Identify which cell holds the provided text, then report its (x, y) central coordinate. 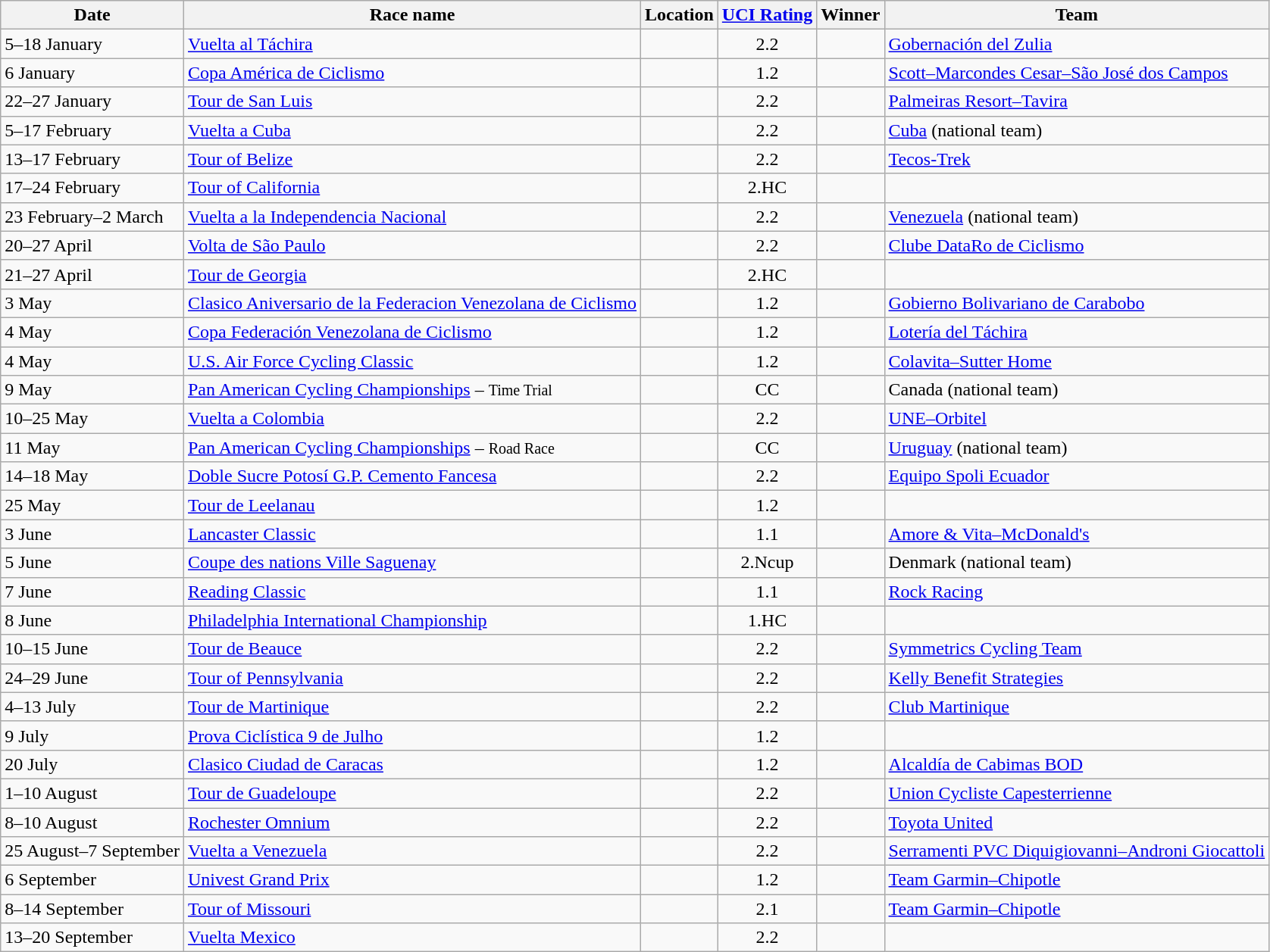
17–24 February (92, 188)
Copa Federación Venezolana de Ciclismo (412, 332)
1.HC (767, 620)
Tour de San Luis (412, 101)
25 August–7 September (92, 851)
Lancaster Classic (412, 534)
Prova Ciclística 9 de Julho (412, 735)
2.1 (767, 909)
Doble Sucre Potosí G.P. Cemento Fancesa (412, 476)
U.S. Air Force Cycling Classic (412, 361)
1–10 August (92, 793)
Gobierno Bolivariano de Carabobo (1077, 303)
Equipo Spoli Ecuador (1077, 476)
6 January (92, 73)
11 May (92, 448)
Amore & Vita–McDonald's (1077, 534)
Location (680, 15)
5–18 January (92, 44)
3 May (92, 303)
Philadelphia International Championship (412, 620)
Coupe des nations Ville Saguenay (412, 563)
Gobernación del Zulia (1077, 44)
Tour de Beauce (412, 649)
21–27 April (92, 274)
Alcaldía de Cabimas BOD (1077, 764)
24–29 June (92, 678)
2.Ncup (767, 563)
23 February–2 March (92, 217)
Vuelta a Cuba (412, 130)
Tecos-Trek (1077, 159)
Vuelta a Venezuela (412, 851)
10–25 May (92, 419)
20–27 April (92, 245)
Tour de Guadeloupe (412, 793)
Denmark (national team) (1077, 563)
13–17 February (92, 159)
Copa América de Ciclismo (412, 73)
Pan American Cycling Championships – Road Race (412, 448)
Team (1077, 15)
Clasico Aniversario de la Federacion Venezolana de Ciclismo (412, 303)
Serramenti PVC Diquigiovanni–Androni Giocattoli (1077, 851)
8–10 August (92, 822)
Tour of Pennsylvania (412, 678)
Volta de São Paulo (412, 245)
Union Cycliste Capesterrienne (1077, 793)
Canada (national team) (1077, 390)
UNE–Orbitel (1077, 419)
Symmetrics Cycling Team (1077, 649)
Club Martinique (1077, 707)
Scott–Marcondes Cesar–São José dos Campos (1077, 73)
Venezuela (national team) (1077, 217)
Univest Grand Prix (412, 880)
14–18 May (92, 476)
13–20 September (92, 938)
22–27 January (92, 101)
5–17 February (92, 130)
Vuelta Mexico (412, 938)
Winner (850, 15)
20 July (92, 764)
Vuelta a la Independencia Nacional (412, 217)
Toyota United (1077, 822)
Rock Racing (1077, 591)
Colavita–Sutter Home (1077, 361)
Tour of California (412, 188)
Palmeiras Resort–Tavira (1077, 101)
Lotería del Táchira (1077, 332)
Tour de Leelanau (412, 505)
Clasico Ciudad de Caracas (412, 764)
Vuelta a Colombia (412, 419)
8–14 September (92, 909)
Date (92, 15)
Rochester Omnium (412, 822)
Uruguay (national team) (1077, 448)
Vuelta al Táchira (412, 44)
Clube DataRo de Ciclismo (1077, 245)
9 May (92, 390)
Tour of Belize (412, 159)
Reading Classic (412, 591)
Kelly Benefit Strategies (1077, 678)
3 June (92, 534)
6 September (92, 880)
Tour de Martinique (412, 707)
UCI Rating (767, 15)
9 July (92, 735)
Tour de Georgia (412, 274)
Race name (412, 15)
4–13 July (92, 707)
7 June (92, 591)
10–15 June (92, 649)
Cuba (national team) (1077, 130)
Pan American Cycling Championships – Time Trial (412, 390)
Tour of Missouri (412, 909)
5 June (92, 563)
25 May (92, 505)
8 June (92, 620)
